Return the (x, y) coordinate for the center point of the cell that contains the specified text.  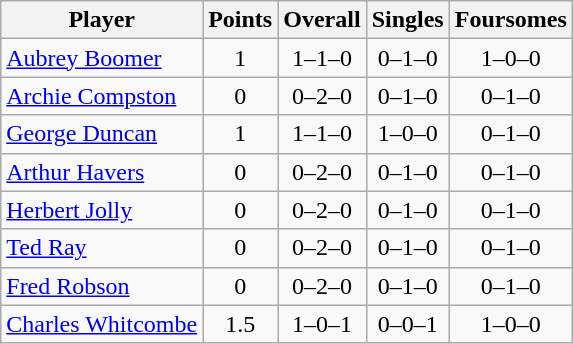
Archie Compston (102, 96)
Overall (322, 20)
1–0–1 (322, 324)
0–0–1 (408, 324)
Player (102, 20)
Foursomes (510, 20)
Fred Robson (102, 286)
Points (240, 20)
Arthur Havers (102, 172)
Charles Whitcombe (102, 324)
Herbert Jolly (102, 210)
1.5 (240, 324)
Ted Ray (102, 248)
George Duncan (102, 134)
Singles (408, 20)
Aubrey Boomer (102, 58)
